For the text-containing cell, return its midpoint in [x, y] coordinate format. 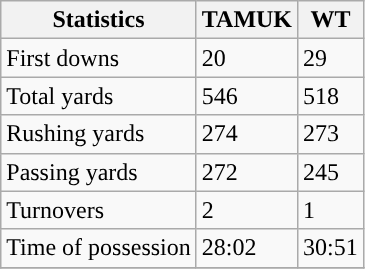
Time of possession [99, 248]
Rushing yards [99, 134]
28:02 [246, 248]
20 [246, 58]
273 [331, 134]
29 [331, 58]
2 [246, 210]
Statistics [99, 20]
274 [246, 134]
TAMUK [246, 20]
272 [246, 172]
WT [331, 20]
546 [246, 96]
518 [331, 96]
Turnovers [99, 210]
30:51 [331, 248]
Total yards [99, 96]
Passing yards [99, 172]
245 [331, 172]
1 [331, 210]
First downs [99, 58]
